Pinpoint the cell where the given text exists, returning its [x, y] midpoint coordinate. 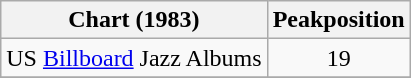
US Billboard Jazz Albums [134, 58]
Peakposition [338, 20]
Chart (1983) [134, 20]
19 [338, 58]
